Return the [x, y] coordinate for the center point of the cell that contains the specified text.  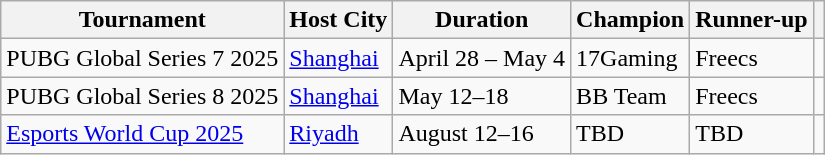
Esports World Cup 2025 [142, 134]
PUBG Global Series 8 2025 [142, 96]
Runner-up [752, 20]
Host City [338, 20]
April 28 – May 4 [482, 58]
Champion [630, 20]
May 12–18 [482, 96]
Duration [482, 20]
BB Team [630, 96]
Riyadh [338, 134]
August 12–16 [482, 134]
Tournament [142, 20]
PUBG Global Series 7 2025 [142, 58]
17Gaming [630, 58]
